Find where the given text appears and provide that cell's center as (x, y) coordinate. 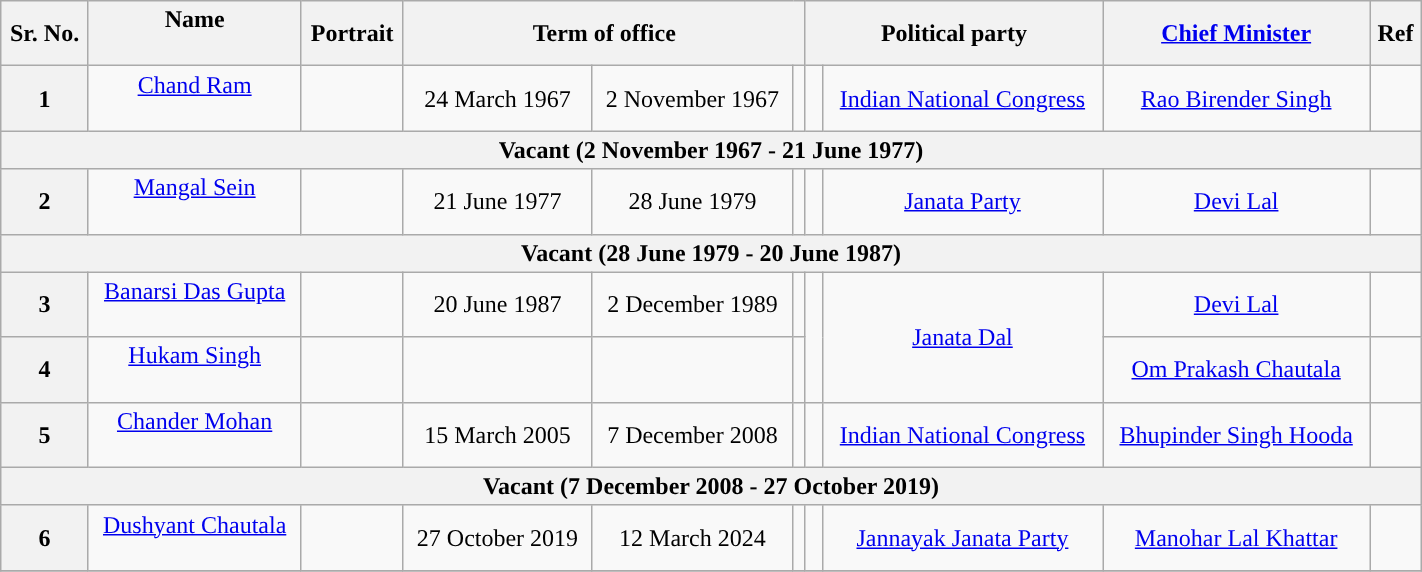
28 June 1979 (693, 202)
21 June 1977 (497, 202)
2 November 1967 (693, 98)
Term of office (604, 34)
3 (45, 304)
Manohar Lal Khattar (1236, 538)
Hukam Singh (194, 370)
24 March 1967 (497, 98)
Vacant (2 November 1967 - 21 June 1977) (711, 150)
Dushyant Chautala (194, 538)
Vacant (28 June 1979 - 20 June 1987) (711, 253)
Janata Party (962, 202)
Sr. No. (45, 34)
Chief Minister (1236, 34)
2 (45, 202)
Jannayak Janata Party (962, 538)
Bhupinder Singh Hooda (1236, 434)
Chander Mohan (194, 434)
Chand Ram (194, 98)
12 March 2024 (693, 538)
4 (45, 370)
Portrait (352, 34)
Rao Birender Singh (1236, 98)
1 (45, 98)
Name (194, 34)
Om Prakash Chautala (1236, 370)
Janata Dal (962, 337)
Banarsi Das Gupta (194, 304)
2 December 1989 (693, 304)
15 March 2005 (497, 434)
Ref (1396, 34)
5 (45, 434)
6 (45, 538)
Vacant (7 December 2008 - 27 October 2019) (711, 486)
7 December 2008 (693, 434)
20 June 1987 (497, 304)
Mangal Sein (194, 202)
Political party (954, 34)
27 October 2019 (497, 538)
